Return the [X, Y] coordinate for the center point of the cell that contains the specified text.  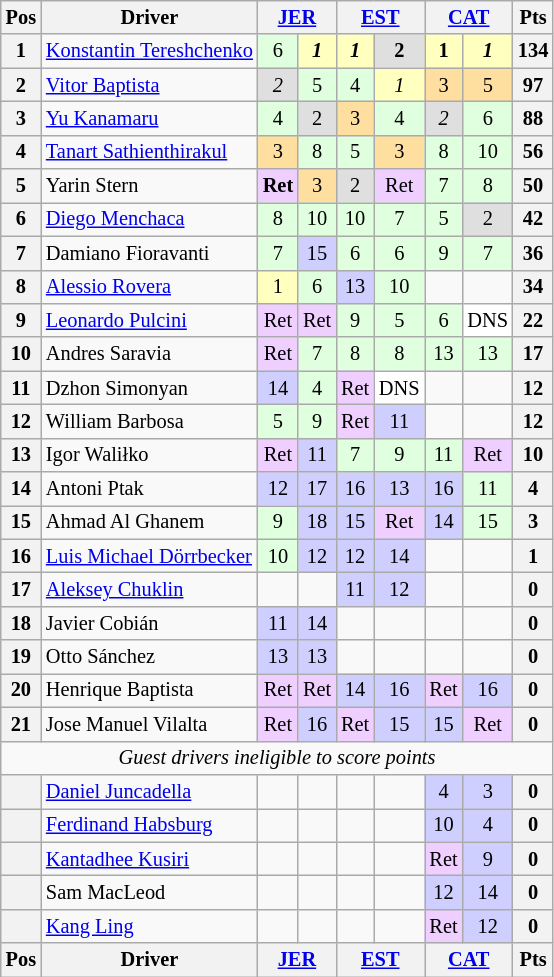
42 [533, 219]
Vitor Baptista [150, 85]
Tanart Sathienthirakul [150, 152]
Dzhon Simonyan [150, 388]
Alessio Rovera [150, 287]
Igor Waliłko [150, 455]
34 [533, 287]
Kang Ling [150, 926]
Antoni Ptak [150, 489]
Leonardo Pulcini [150, 320]
Otto Sánchez [150, 657]
Guest drivers ineligible to score points [277, 758]
56 [533, 152]
Aleksey Chuklin [150, 589]
134 [533, 51]
Damiano Fioravanti [150, 253]
20 [21, 690]
Ahmad Al Ghanem [150, 522]
Sam MacLeod [150, 892]
Henrique Baptista [150, 690]
Daniel Juncadella [150, 791]
36 [533, 253]
97 [533, 85]
22 [533, 320]
Yarin Stern [150, 186]
Kantadhee Kusiri [150, 859]
21 [21, 724]
Andres Saravia [150, 354]
Javier Cobián [150, 623]
Yu Kanamaru [150, 118]
50 [533, 186]
Diego Menchaca [150, 219]
19 [21, 657]
Konstantin Tereshchenko [150, 51]
88 [533, 118]
Ferdinand Habsburg [150, 825]
Jose Manuel Vilalta [150, 724]
Luis Michael Dörrbecker [150, 556]
William Barbosa [150, 421]
